Scan for the cell matching the given text and deliver its (x, y) coordinate at center. 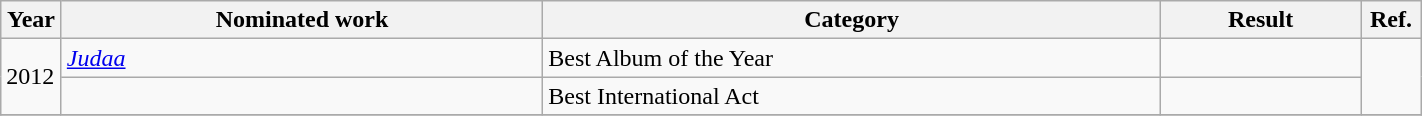
2012 (32, 77)
Best International Act (852, 96)
Judaa (302, 58)
Year (32, 20)
Nominated work (302, 20)
Ref. (1392, 20)
Best Album of the Year (852, 58)
Result (1260, 20)
Category (852, 20)
